Identify which cell holds the provided text, then report its (x, y) central coordinate. 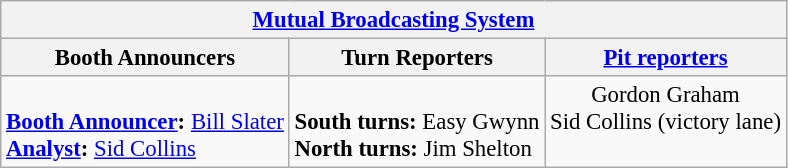
Turn Reporters (417, 58)
Mutual Broadcasting System (394, 20)
Pit reporters (666, 58)
Gordon GrahamSid Collins (victory lane) (666, 122)
Booth Announcers (145, 58)
South turns: Easy Gwynn North turns: Jim Shelton (417, 122)
Booth Announcer: Bill Slater Analyst: Sid Collins (145, 122)
